Detect which cell encompasses the target text, then output its [x, y] center coordinate. 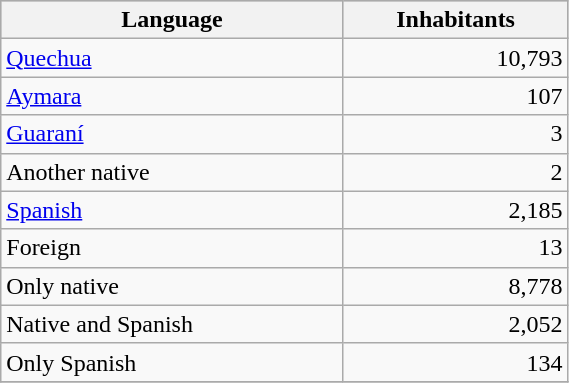
3 [456, 134]
Native and Spanish [172, 324]
13 [456, 248]
8,778 [456, 286]
134 [456, 362]
Quechua [172, 58]
2 [456, 172]
Guaraní [172, 134]
Another native [172, 172]
Foreign [172, 248]
107 [456, 96]
Aymara [172, 96]
Only Spanish [172, 362]
10,793 [456, 58]
Only native [172, 286]
Spanish [172, 210]
2,185 [456, 210]
Inhabitants [456, 20]
Language [172, 20]
2,052 [456, 324]
